Pinpoint the cell where the given text exists, returning its [X, Y] midpoint coordinate. 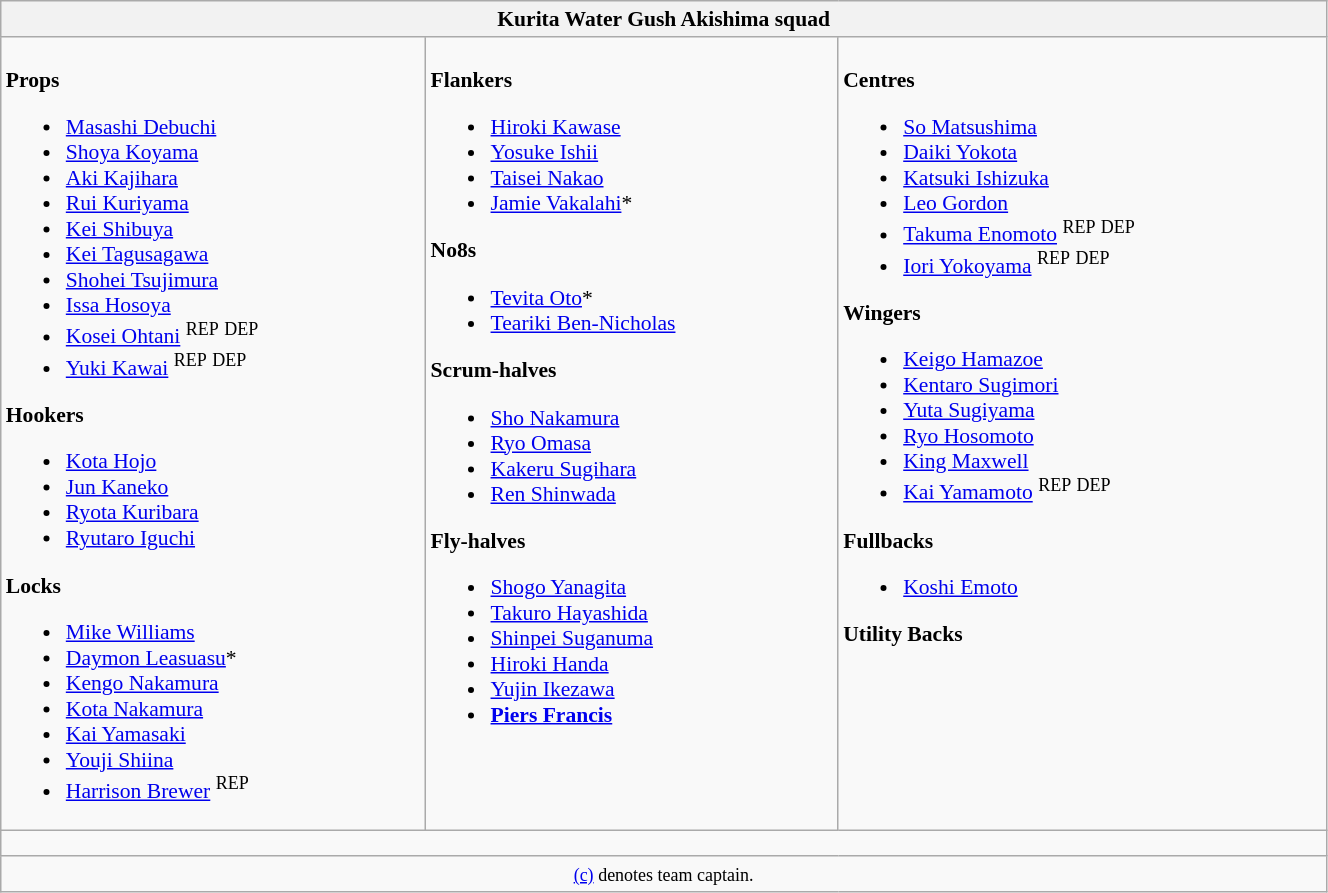
Kurita Water Gush Akishima squad [664, 19]
(c) denotes team captain. [664, 874]
